Pinpoint the cell where the given text exists, returning its (X, Y) midpoint coordinate. 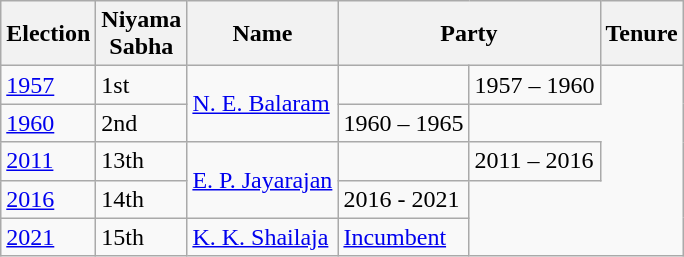
2011 – 2016 (534, 161)
Party (469, 34)
14th (142, 199)
E. P. Jayarajan (262, 180)
2nd (142, 123)
Tenure (642, 34)
2021 (48, 237)
13th (142, 161)
1960 – 1965 (404, 123)
Election (48, 34)
Incumbent (404, 237)
K. K. Shailaja (262, 237)
1960 (48, 123)
Name (262, 34)
2016 (48, 199)
1st (142, 85)
N. E. Balaram (262, 104)
2011 (48, 161)
2016 - 2021 (404, 199)
NiyamaSabha (142, 34)
1957 (48, 85)
15th (142, 237)
1957 – 1960 (534, 85)
